Return the [x, y] coordinate for the center point of the cell that contains the specified text.  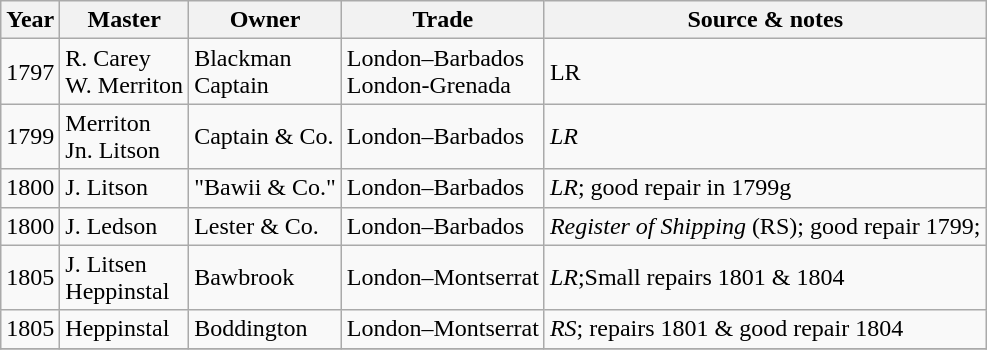
Master [124, 20]
"Bawii & Co." [266, 188]
Lester & Co. [266, 226]
J. Litson [124, 188]
R. CareyW. Merriton [124, 72]
Trade [442, 20]
MerritonJn. Litson [124, 136]
J. LitsenHeppinstal [124, 278]
1799 [30, 136]
London–BarbadosLondon-Grenada [442, 72]
BlackmanCaptain [266, 72]
Register of Shipping (RS); good repair 1799; [765, 226]
Source & notes [765, 20]
Year [30, 20]
Heppinstal [124, 329]
Captain & Co. [266, 136]
Owner [266, 20]
Bawbrook [266, 278]
1797 [30, 72]
RS; repairs 1801 & good repair 1804 [765, 329]
Boddington [266, 329]
LR; good repair in 1799g [765, 188]
LR;Small repairs 1801 & 1804 [765, 278]
J. Ledson [124, 226]
